From the cell containing the given text, extract its center point as [x, y] coordinate. 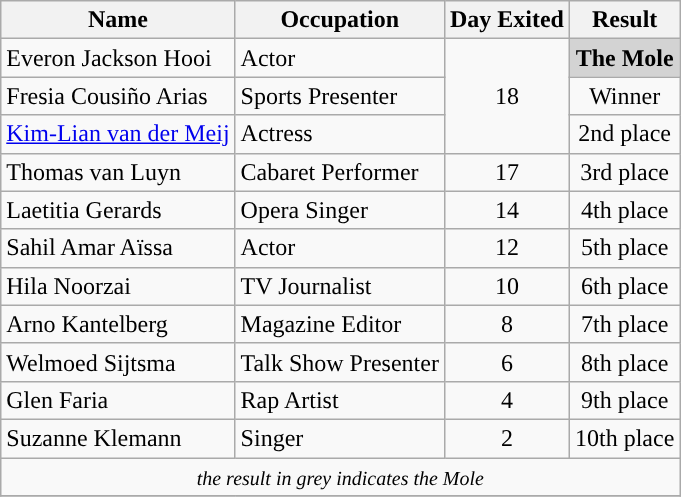
the result in grey indicates the Mole [340, 477]
3rd place [624, 172]
2 [506, 438]
5th place [624, 248]
8th place [624, 362]
8 [506, 324]
Hila Noorzai [118, 286]
Magazine Editor [340, 324]
Result [624, 20]
10th place [624, 438]
6th place [624, 286]
17 [506, 172]
The Mole [624, 58]
9th place [624, 400]
Singer [340, 438]
2nd place [624, 134]
10 [506, 286]
6 [506, 362]
Laetitia Gerards [118, 210]
Thomas van Luyn [118, 172]
Name [118, 20]
18 [506, 96]
7th place [624, 324]
Occupation [340, 20]
Fresia Cousiño Arias [118, 96]
Day Exited [506, 20]
Actress [340, 134]
12 [506, 248]
Welmoed Sijtsma [118, 362]
4th place [624, 210]
Cabaret Performer [340, 172]
Kim-Lian van der Meij [118, 134]
Talk Show Presenter [340, 362]
Sahil Amar Aïssa [118, 248]
Rap Artist [340, 400]
4 [506, 400]
Glen Faria [118, 400]
Opera Singer [340, 210]
Sports Presenter [340, 96]
Everon Jackson Hooi [118, 58]
TV Journalist [340, 286]
Winner [624, 96]
Suzanne Klemann [118, 438]
Arno Kantelberg [118, 324]
14 [506, 210]
